Detect which cell encompasses the target text, then output its (X, Y) center coordinate. 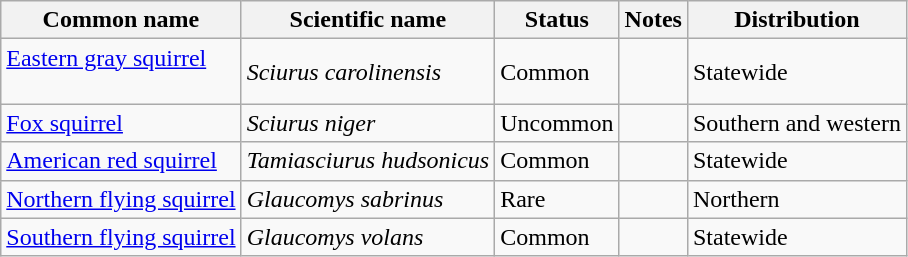
Sciurus carolinensis (368, 72)
Sciurus niger (368, 123)
Scientific name (368, 20)
Distribution (796, 20)
Status (557, 20)
Northern (796, 199)
Tamiasciurus hudsonicus (368, 161)
Southern flying squirrel (121, 237)
Fox squirrel (121, 123)
Uncommon (557, 123)
Eastern gray squirrel (121, 72)
Northern flying squirrel (121, 199)
Glaucomys sabrinus (368, 199)
Southern and western (796, 123)
Rare (557, 199)
Common name (121, 20)
Glaucomys volans (368, 237)
American red squirrel (121, 161)
Notes (653, 20)
